Return the (X, Y) coordinate for the center point of the cell that contains the specified text.  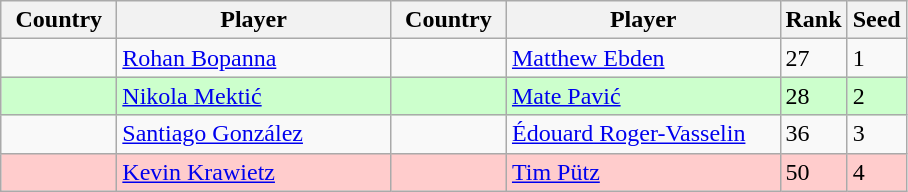
2 (876, 96)
Mate Pavić (643, 96)
Tim Pütz (643, 172)
3 (876, 134)
28 (814, 96)
4 (876, 172)
Édouard Roger-Vasselin (643, 134)
Kevin Krawietz (254, 172)
50 (814, 172)
1 (876, 58)
Rank (814, 20)
Matthew Ebden (643, 58)
36 (814, 134)
27 (814, 58)
Santiago González (254, 134)
Seed (876, 20)
Nikola Mektić (254, 96)
Rohan Bopanna (254, 58)
